Identify which cell holds the provided text, then report its (x, y) central coordinate. 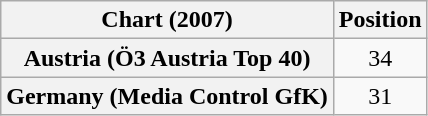
Position (380, 20)
Austria (Ö3 Austria Top 40) (168, 58)
Chart (2007) (168, 20)
Germany (Media Control GfK) (168, 96)
31 (380, 96)
34 (380, 58)
